Output the (X, Y) coordinate of the center of the cell containing the given text.  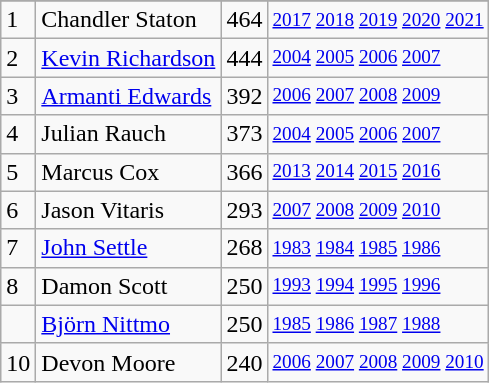
2007 2008 2009 2010 (378, 210)
Devon Moore (128, 362)
373 (244, 134)
240 (244, 362)
268 (244, 248)
1 (18, 20)
392 (244, 96)
2006 2007 2008 2009 (378, 96)
293 (244, 210)
1985 1986 1987 1988 (378, 324)
Armanti Edwards (128, 96)
Marcus Cox (128, 172)
6 (18, 210)
Chandler Staton (128, 20)
5 (18, 172)
2013 2014 2015 2016 (378, 172)
444 (244, 58)
3 (18, 96)
1993 1994 1995 1996 (378, 286)
John Settle (128, 248)
7 (18, 248)
10 (18, 362)
Damon Scott (128, 286)
2 (18, 58)
2006 2007 2008 2009 2010 (378, 362)
Björn Nittmo (128, 324)
8 (18, 286)
Julian Rauch (128, 134)
366 (244, 172)
464 (244, 20)
4 (18, 134)
1983 1984 1985 1986 (378, 248)
Jason Vitaris (128, 210)
Kevin Richardson (128, 58)
2017 2018 2019 2020 2021 (378, 20)
